Provide the (x, y) coordinate of the cell's center where the given text is located.  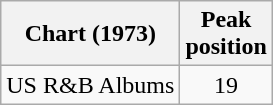
Chart (1973) (90, 34)
19 (226, 85)
US R&B Albums (90, 85)
Peak position (226, 34)
